Locate the cell with the specified text and output its [x, y] center coordinate. 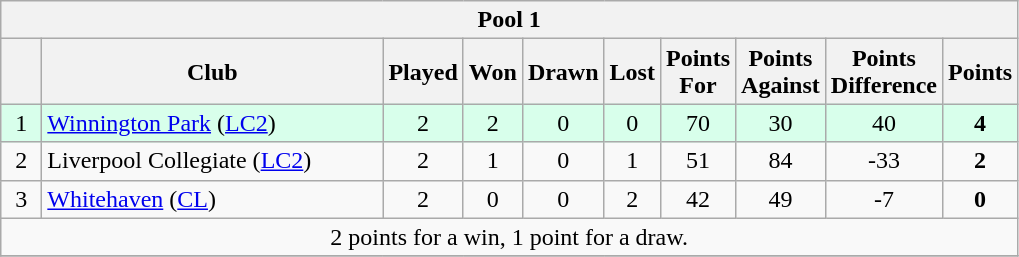
Won [492, 72]
Played [423, 72]
51 [698, 161]
30 [781, 123]
Points Difference [884, 72]
Club [212, 72]
Drawn [563, 72]
49 [781, 199]
-33 [884, 161]
3 [22, 199]
70 [698, 123]
Points [980, 72]
Lost [632, 72]
-7 [884, 199]
84 [781, 161]
Points For [698, 72]
4 [980, 123]
Winnington Park (LC2) [212, 123]
42 [698, 199]
Pool 1 [510, 20]
Points Against [781, 72]
Liverpool Collegiate (LC2) [212, 161]
Whitehaven (CL) [212, 199]
40 [884, 123]
2 points for a win, 1 point for a draw. [510, 237]
